For the text-containing cell, return its midpoint in (X, Y) coordinate format. 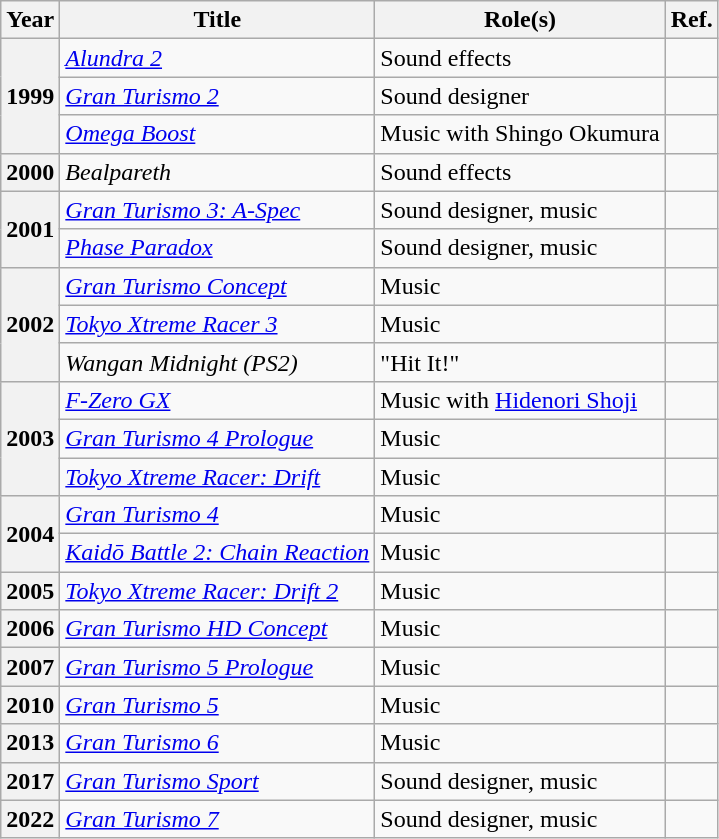
Phase Paradox (218, 248)
2004 (30, 534)
Gran Turismo 2 (218, 96)
Bealpareth (218, 172)
Tokyo Xtreme Racer: Drift 2 (218, 591)
Omega Boost (218, 134)
Gran Turismo Concept (218, 286)
2003 (30, 438)
Gran Turismo Sport (218, 781)
Kaidō Battle 2: Chain Reaction (218, 553)
2017 (30, 781)
Music with Hidenori Shoji (520, 400)
Gran Turismo 4 Prologue (218, 438)
Gran Turismo 4 (218, 515)
2000 (30, 172)
F-Zero GX (218, 400)
Gran Turismo 6 (218, 743)
Ref. (692, 20)
Sound designer (520, 96)
2007 (30, 667)
Title (218, 20)
Gran Turismo 5 Prologue (218, 667)
2002 (30, 324)
Year (30, 20)
2005 (30, 591)
Tokyo Xtreme Racer 3 (218, 324)
2013 (30, 743)
1999 (30, 96)
2022 (30, 819)
Role(s) (520, 20)
Gran Turismo HD Concept (218, 629)
Gran Turismo 5 (218, 705)
Alundra 2 (218, 58)
"Hit It!" (520, 362)
Gran Turismo 7 (218, 819)
2006 (30, 629)
Gran Turismo 3: A-Spec (218, 210)
2010 (30, 705)
2001 (30, 229)
Tokyo Xtreme Racer: Drift (218, 477)
Wangan Midnight (PS2) (218, 362)
Music with Shingo Okumura (520, 134)
